Capture the cell that displays the provided text and extract its [x, y] central coordinate. 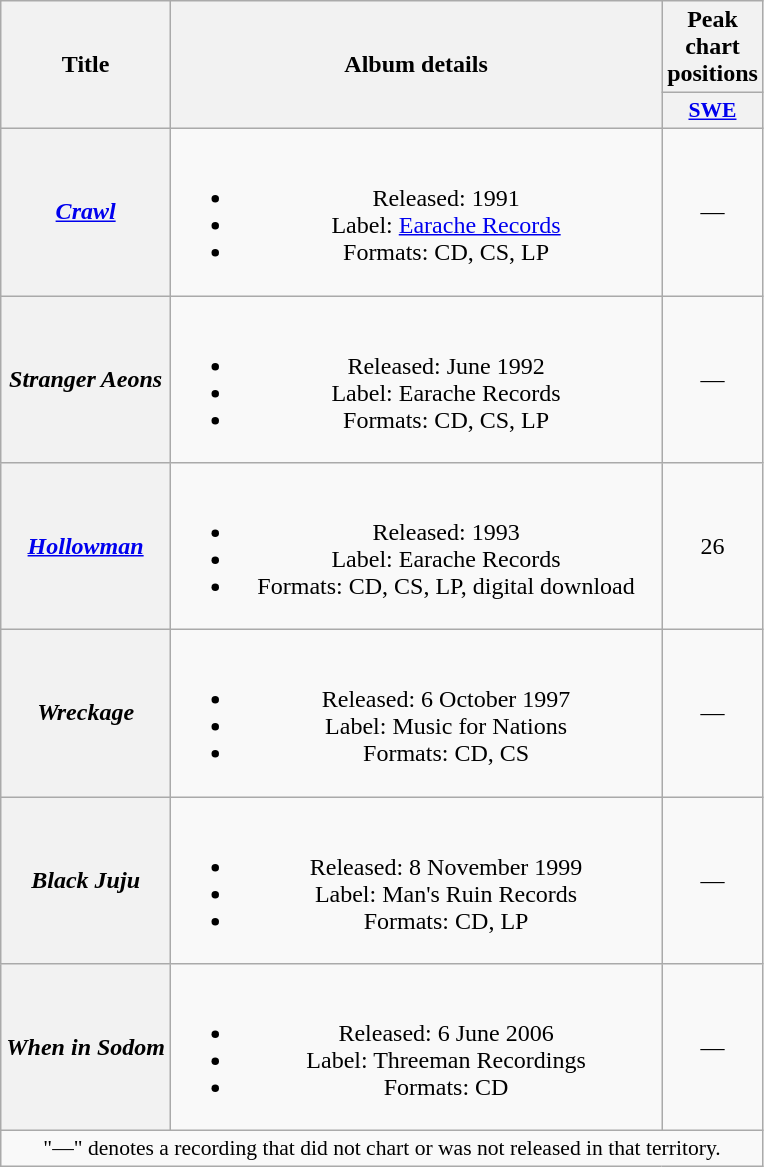
Released: 8 November 1999Label: Man's Ruin RecordsFormats: CD, LP [416, 880]
Wreckage [86, 714]
Hollowman [86, 546]
Crawl [86, 212]
Released: 1991Label: Earache RecordsFormats: CD, CS, LP [416, 212]
Peak chart positions [713, 47]
Released: 6 June 2006Label: Threeman RecordingsFormats: CD [416, 1048]
Released: 1993Label: Earache RecordsFormats: CD, CS, LP, digital download [416, 546]
Album details [416, 65]
Released: 6 October 1997Label: Music for NationsFormats: CD, CS [416, 714]
SWE [713, 111]
Released: June 1992Label: Earache RecordsFormats: CD, CS, LP [416, 380]
26 [713, 546]
Black Juju [86, 880]
"—" denotes a recording that did not chart or was not released in that territory. [382, 1149]
Title [86, 65]
When in Sodom [86, 1048]
Stranger Aeons [86, 380]
